Search for the cell housing the specified text and yield its (x, y) center coordinate. 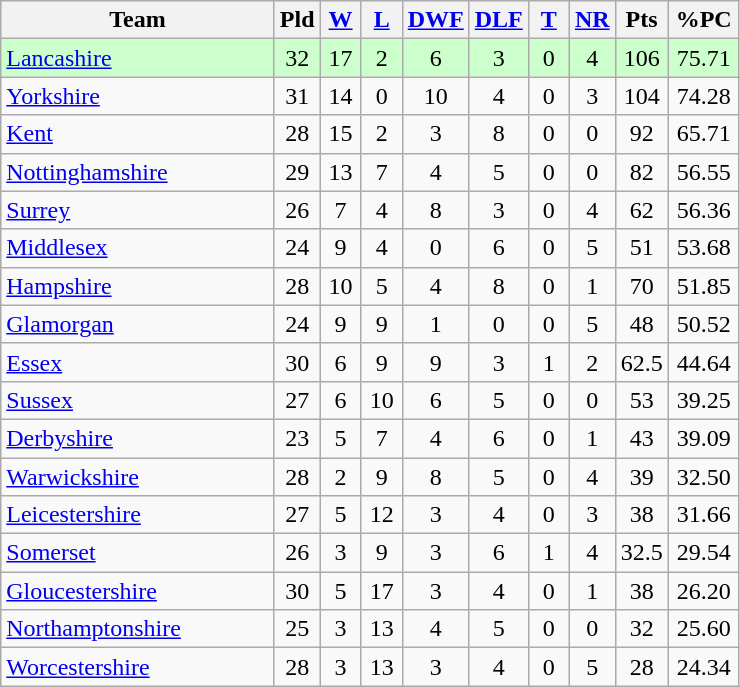
29 (297, 172)
24.34 (704, 667)
Essex (138, 362)
82 (642, 172)
DLF (498, 20)
25.60 (704, 629)
50.52 (704, 324)
12 (382, 515)
75.71 (704, 58)
31.66 (704, 515)
NR (592, 20)
39.25 (704, 400)
Gloucestershire (138, 591)
W (340, 20)
Glamorgan (138, 324)
Surrey (138, 210)
Pts (642, 20)
53 (642, 400)
Kent (138, 134)
14 (340, 96)
39 (642, 477)
32.5 (642, 553)
62 (642, 210)
53.68 (704, 248)
56.36 (704, 210)
Worcestershire (138, 667)
Sussex (138, 400)
26.20 (704, 591)
15 (340, 134)
62.5 (642, 362)
56.55 (704, 172)
25 (297, 629)
%PC (704, 20)
Leicestershire (138, 515)
T (548, 20)
32.50 (704, 477)
L (382, 20)
51.85 (704, 286)
Team (138, 20)
106 (642, 58)
39.09 (704, 438)
Hampshire (138, 286)
Pld (297, 20)
74.28 (704, 96)
48 (642, 324)
92 (642, 134)
Middlesex (138, 248)
43 (642, 438)
DWF (436, 20)
104 (642, 96)
23 (297, 438)
65.71 (704, 134)
29.54 (704, 553)
Derbyshire (138, 438)
Lancashire (138, 58)
31 (297, 96)
Nottinghamshire (138, 172)
Northamptonshire (138, 629)
Warwickshire (138, 477)
51 (642, 248)
Yorkshire (138, 96)
70 (642, 286)
Somerset (138, 553)
44.64 (704, 362)
